Search for the cell housing the specified text and yield its [x, y] center coordinate. 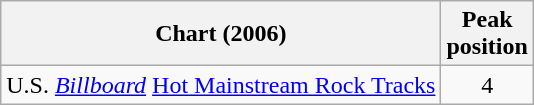
U.S. Billboard Hot Mainstream Rock Tracks [221, 85]
4 [487, 85]
Chart (2006) [221, 34]
Peakposition [487, 34]
